Return [x, y] of the center of cell containing provided text 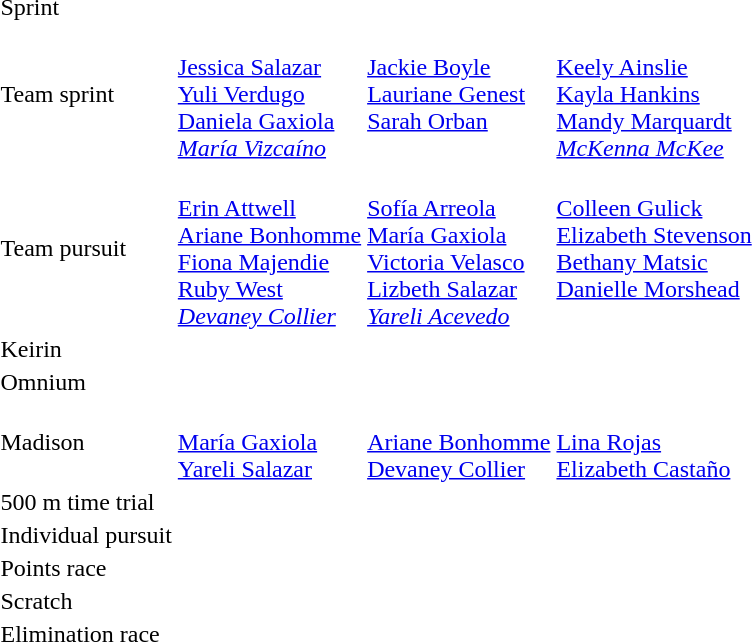
Erin AttwellAriane BonhommeFiona MajendieRuby WestDevaney Collier [269, 248]
Jackie BoyleLauriane GenestSarah Orban [459, 94]
Sofía ArreolaMaría GaxiolaVictoria VelascoLizbeth SalazarYareli Acevedo [459, 248]
María GaxiolaYareli Salazar [269, 442]
Ariane BonhommeDevaney Collier [459, 442]
Jessica SalazarYuli VerdugoDaniela GaxiolaMaría Vizcaíno [269, 94]
